For the text-containing cell, return its midpoint in [X, Y] coordinate format. 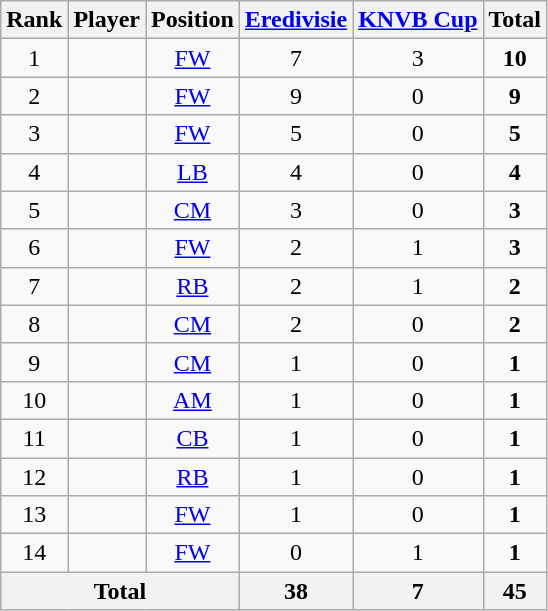
11 [34, 438]
LB [193, 172]
KNVB Cup [418, 20]
38 [296, 591]
AM [193, 400]
14 [34, 553]
8 [34, 324]
Rank [34, 20]
45 [515, 591]
CB [193, 438]
Player [107, 20]
13 [34, 515]
6 [34, 248]
Eredivisie [296, 20]
Position [193, 20]
12 [34, 477]
